Return the [X, Y] coordinate for the center point of the cell that contains the specified text.  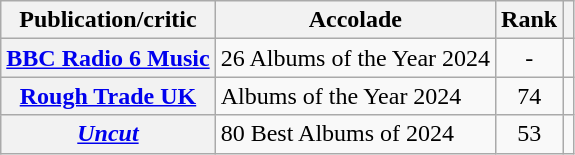
53 [530, 134]
26 Albums of the Year 2024 [355, 58]
Rough Trade UK [108, 96]
BBC Radio 6 Music [108, 58]
Uncut [108, 134]
- [530, 58]
Publication/critic [108, 20]
Albums of the Year 2024 [355, 96]
Accolade [355, 20]
74 [530, 96]
Rank [530, 20]
80 Best Albums of 2024 [355, 134]
